Identify which cell holds the provided text, then report its (x, y) central coordinate. 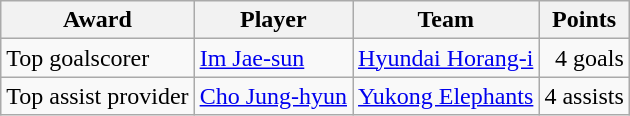
Yukong Elephants (446, 96)
4 goals (584, 58)
Top goalscorer (98, 58)
Hyundai Horang-i (446, 58)
Im Jae-sun (273, 58)
Cho Jung-hyun (273, 96)
Team (446, 20)
Award (98, 20)
Points (584, 20)
4 assists (584, 96)
Player (273, 20)
Top assist provider (98, 96)
